Scan for the cell matching the given text and deliver its (X, Y) coordinate at center. 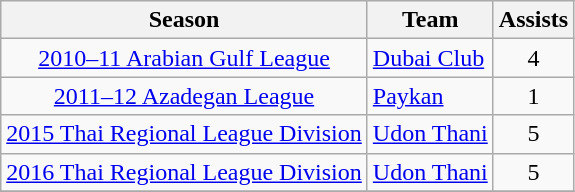
Assists (533, 20)
Season (184, 20)
2010–11 Arabian Gulf League (184, 58)
4 (533, 58)
Team (430, 20)
2016 Thai Regional League Division (184, 172)
2015 Thai Regional League Division (184, 134)
1 (533, 96)
2011–12 Azadegan League (184, 96)
Paykan (430, 96)
Dubai Club (430, 58)
